Detect which cell encompasses the target text, then output its (x, y) center coordinate. 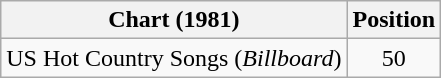
Position (394, 20)
Chart (1981) (174, 20)
50 (394, 58)
US Hot Country Songs (Billboard) (174, 58)
